Scan for the cell matching the given text and deliver its [x, y] coordinate at center. 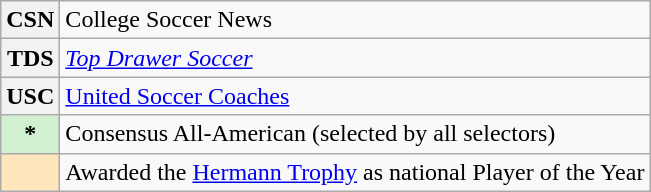
* [30, 134]
Top Drawer Soccer [355, 58]
United Soccer Coaches [355, 96]
College Soccer News [355, 20]
TDS [30, 58]
Consensus All-American (selected by all selectors) [355, 134]
CSN [30, 20]
Awarded the Hermann Trophy as national Player of the Year [355, 172]
USC [30, 96]
